Output the (x, y) coordinate of the center of the cell containing the given text.  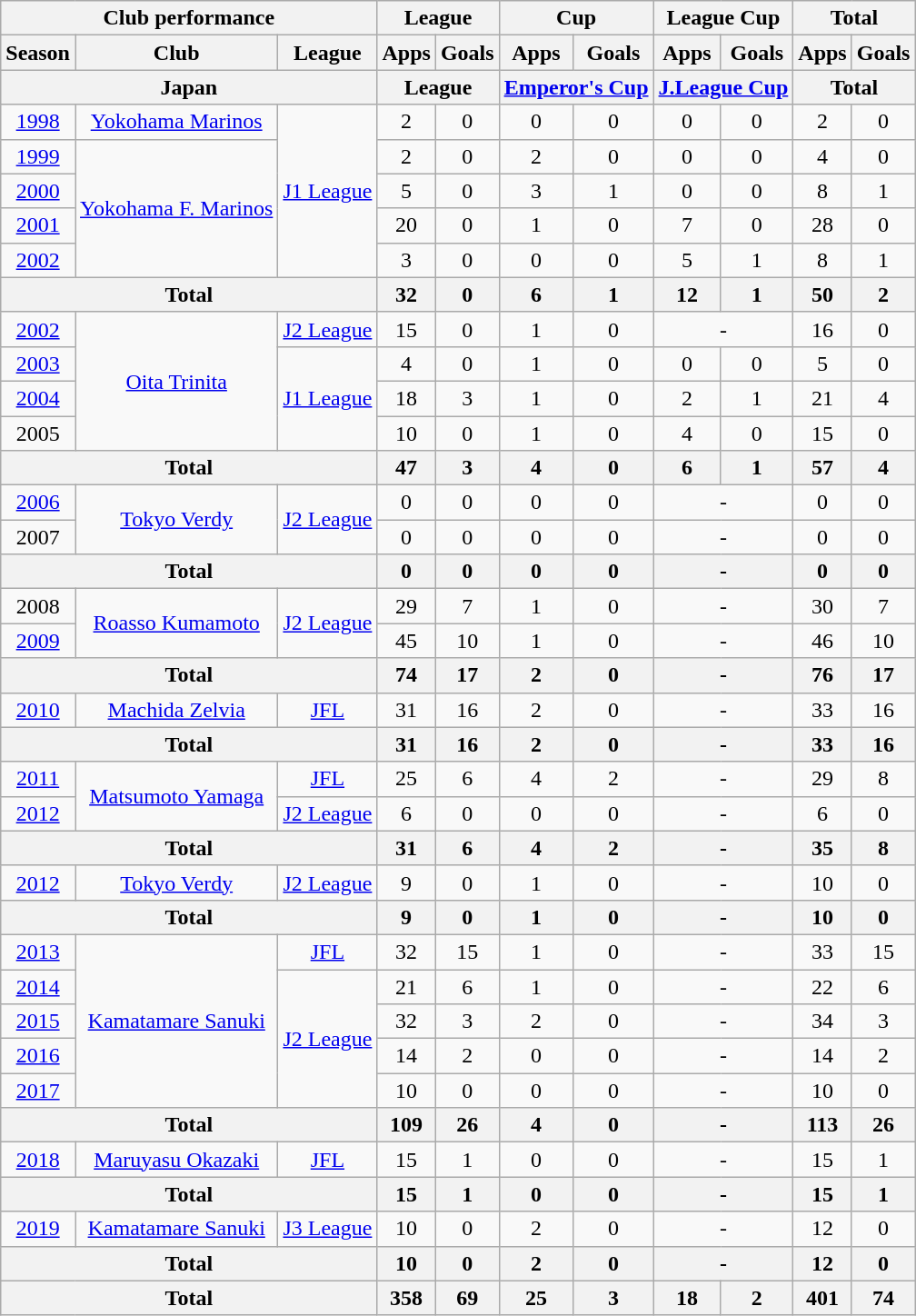
20 (406, 225)
Emperor's Cup (576, 87)
Club performance (189, 18)
2007 (38, 537)
50 (822, 294)
46 (822, 641)
J.League Cup (723, 87)
Maruyasu Okazaki (176, 1160)
34 (822, 1022)
League Cup (723, 18)
69 (467, 1298)
76 (822, 675)
2013 (38, 952)
2016 (38, 1056)
2019 (38, 1229)
35 (822, 848)
113 (822, 1125)
Oita Trinita (176, 381)
J3 League (327, 1229)
2014 (38, 986)
2017 (38, 1091)
Season (38, 53)
2006 (38, 503)
22 (822, 986)
2000 (38, 191)
2005 (38, 434)
2001 (38, 225)
2011 (38, 779)
Machida Zelvia (176, 710)
30 (822, 606)
2009 (38, 641)
1999 (38, 156)
Matsumoto Yamaga (176, 796)
2004 (38, 398)
Club (176, 53)
Yokohama Marinos (176, 122)
2010 (38, 710)
2003 (38, 364)
Yokohama F. Marinos (176, 208)
2008 (38, 606)
358 (406, 1298)
57 (822, 468)
2015 (38, 1022)
47 (406, 468)
2018 (38, 1160)
1998 (38, 122)
109 (406, 1125)
401 (822, 1298)
45 (406, 641)
Roasso Kumamoto (176, 623)
Japan (189, 87)
28 (822, 225)
Cup (576, 18)
